Output the (X, Y) coordinate of the center of the cell containing the given text.  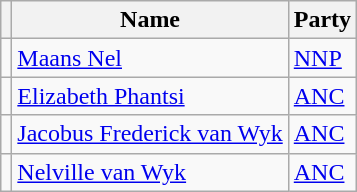
Maans Nel (150, 58)
Name (150, 20)
Elizabeth Phantsi (150, 96)
Nelville van Wyk (150, 172)
Jacobus Frederick van Wyk (150, 134)
Party (322, 20)
NNP (322, 58)
